Return the (x, y) coordinate for the center point of the cell that contains the specified text.  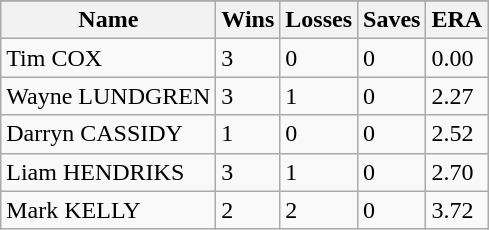
0.00 (457, 58)
Mark KELLY (108, 210)
3.72 (457, 210)
Wayne LUNDGREN (108, 96)
Tim COX (108, 58)
2.27 (457, 96)
Wins (248, 20)
Darryn CASSIDY (108, 134)
2.70 (457, 172)
Saves (392, 20)
ERA (457, 20)
2.52 (457, 134)
Liam HENDRIKS (108, 172)
Name (108, 20)
Losses (319, 20)
